From the cell containing the given text, extract its center point as (x, y) coordinate. 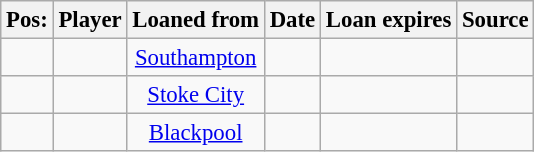
Loaned from (196, 20)
Blackpool (196, 133)
Source (496, 20)
Pos: (27, 20)
Stoke City (196, 95)
Southampton (196, 58)
Player (90, 20)
Loan expires (389, 20)
Date (292, 20)
